Determine the (X, Y) coordinate at the center of the cell enclosing the given text.  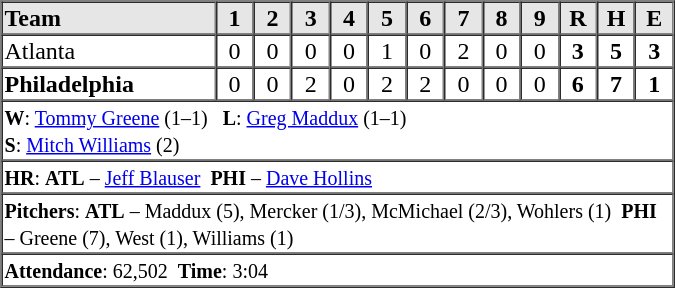
8 (501, 18)
4 (349, 18)
9 (540, 18)
R (578, 18)
Attendance: 62,502 Time: 3:04 (338, 270)
Atlanta (109, 50)
Team (109, 18)
Philadelphia (109, 84)
W: Tommy Greene (1–1) L: Greg Maddux (1–1)S: Mitch Williams (2) (338, 130)
E (654, 18)
Pitchers: ATL – Maddux (5), Mercker (1/3), McMichael (2/3), Wohlers (1) PHI – Greene (7), West (1), Williams (1) (338, 224)
HR: ATL – Jeff Blauser PHI – Dave Hollins (338, 176)
H (616, 18)
